Return (x, y) of the center of cell containing provided text 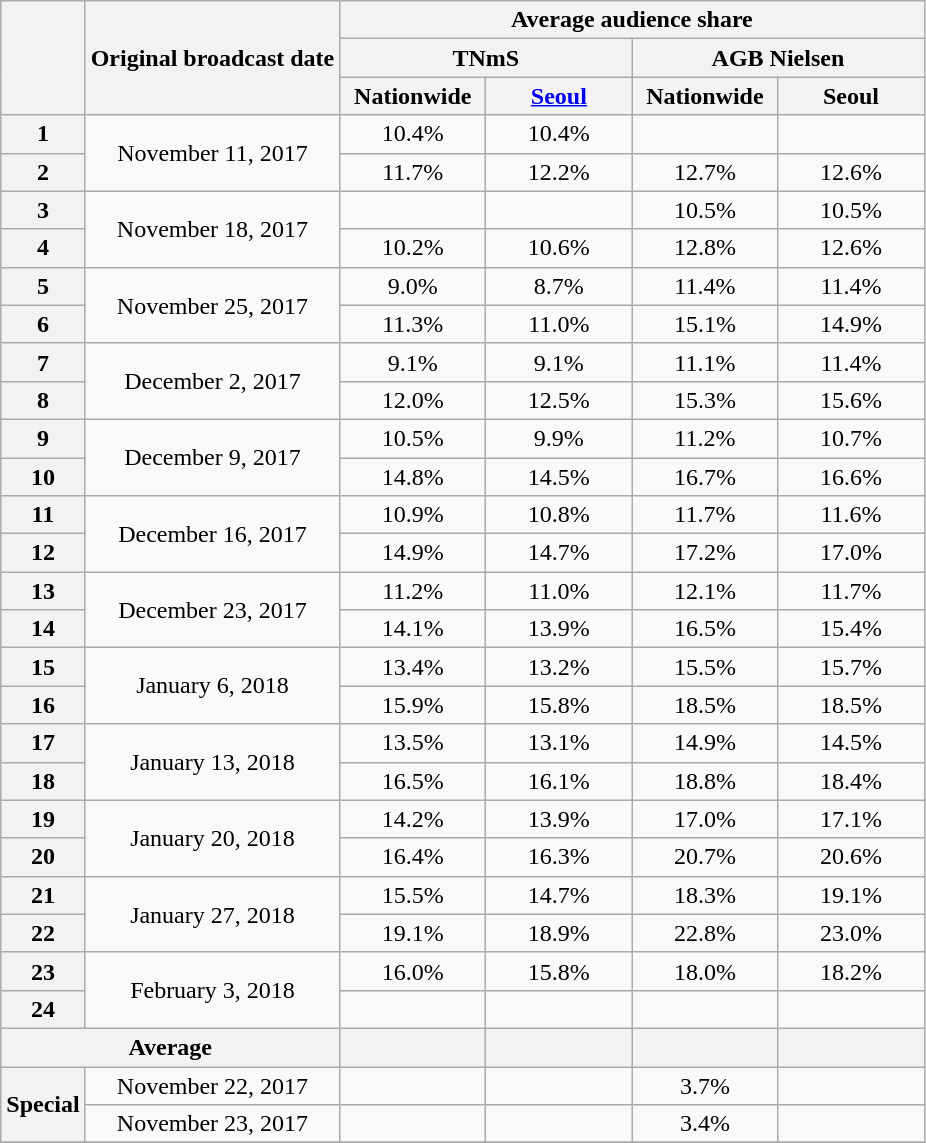
14 (43, 629)
9.0% (413, 286)
January 20, 2018 (212, 838)
20.6% (851, 857)
22 (43, 933)
AGB Nielsen (778, 58)
15.7% (851, 667)
15.9% (413, 705)
23 (43, 971)
6 (43, 324)
January 27, 2018 (212, 914)
11.1% (705, 362)
23.0% (851, 933)
11 (43, 515)
12 (43, 553)
15.4% (851, 629)
16.7% (705, 477)
22.8% (705, 933)
10.6% (559, 248)
2 (43, 172)
16.6% (851, 477)
14.1% (413, 629)
18.3% (705, 895)
9.9% (559, 438)
17 (43, 743)
TNmS (486, 58)
12.8% (705, 248)
12.5% (559, 400)
Special (43, 1104)
24 (43, 1009)
3.7% (705, 1085)
12.0% (413, 400)
December 9, 2017 (212, 457)
18 (43, 781)
1 (43, 134)
13 (43, 591)
Average (170, 1047)
January 6, 2018 (212, 686)
January 13, 2018 (212, 762)
10.7% (851, 438)
9 (43, 438)
16.1% (559, 781)
16 (43, 705)
14.2% (413, 819)
15.3% (705, 400)
15.6% (851, 400)
13.5% (413, 743)
November 25, 2017 (212, 305)
November 22, 2017 (212, 1085)
15.1% (705, 324)
17.1% (851, 819)
11.3% (413, 324)
5 (43, 286)
13.2% (559, 667)
19 (43, 819)
18.9% (559, 933)
21 (43, 895)
11.6% (851, 515)
8 (43, 400)
3.4% (705, 1124)
20 (43, 857)
November 18, 2017 (212, 229)
13.1% (559, 743)
Average audience share (632, 20)
December 23, 2017 (212, 610)
3 (43, 210)
November 23, 2017 (212, 1124)
18.2% (851, 971)
10.8% (559, 515)
18.8% (705, 781)
18.0% (705, 971)
December 16, 2017 (212, 534)
4 (43, 248)
14.8% (413, 477)
November 11, 2017 (212, 153)
December 2, 2017 (212, 381)
16.3% (559, 857)
12.2% (559, 172)
15 (43, 667)
10.9% (413, 515)
17.2% (705, 553)
16.0% (413, 971)
Original broadcast date (212, 58)
13.4% (413, 667)
7 (43, 362)
16.4% (413, 857)
10.2% (413, 248)
10 (43, 477)
18.4% (851, 781)
February 3, 2018 (212, 990)
8.7% (559, 286)
12.1% (705, 591)
20.7% (705, 857)
12.7% (705, 172)
